Capture the cell that displays the provided text and extract its (X, Y) central coordinate. 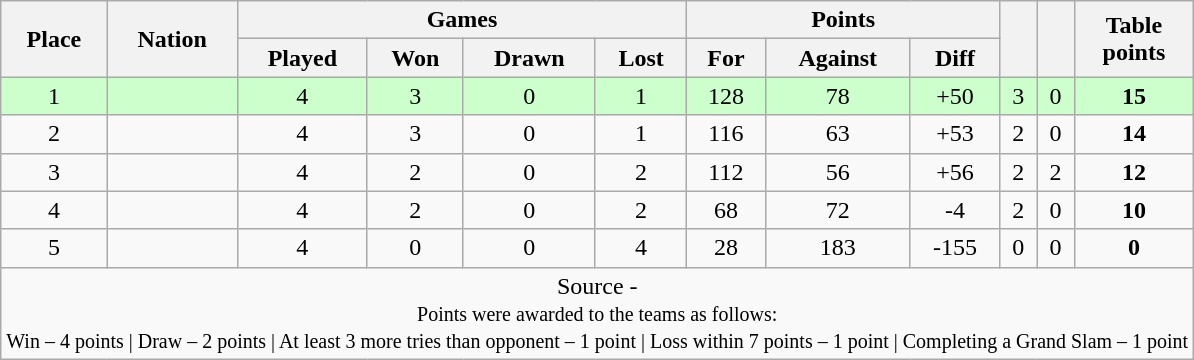
Played (302, 58)
14 (1134, 134)
15 (1134, 96)
Points (844, 20)
12 (1134, 172)
Drawn (529, 58)
183 (838, 248)
+56 (954, 172)
Nation (172, 39)
+53 (954, 134)
-4 (954, 210)
112 (726, 172)
5 (54, 248)
28 (726, 248)
10 (1134, 210)
Diff (954, 58)
Won (415, 58)
Tablepoints (1134, 39)
Lost (640, 58)
For (726, 58)
68 (726, 210)
-155 (954, 248)
63 (838, 134)
128 (726, 96)
72 (838, 210)
116 (726, 134)
56 (838, 172)
Games (462, 20)
+50 (954, 96)
Against (838, 58)
Place (54, 39)
78 (838, 96)
